Capture the cell that displays the provided text and extract its [X, Y] central coordinate. 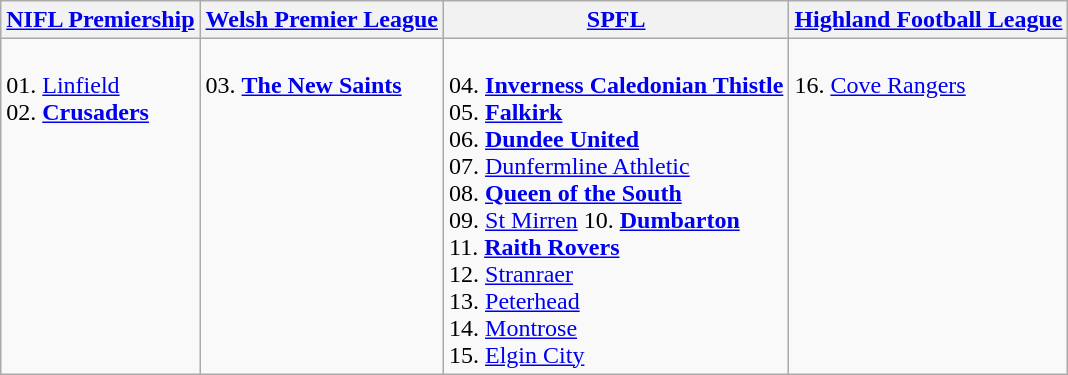
SPFL [616, 20]
16. Cove Rangers [928, 206]
01. Linfield 02. Crusaders [100, 206]
03. The New Saints [322, 206]
Welsh Premier League [322, 20]
Highland Football League [928, 20]
NIFL Premiership [100, 20]
